Detect which cell encompasses the target text, then output its [X, Y] center coordinate. 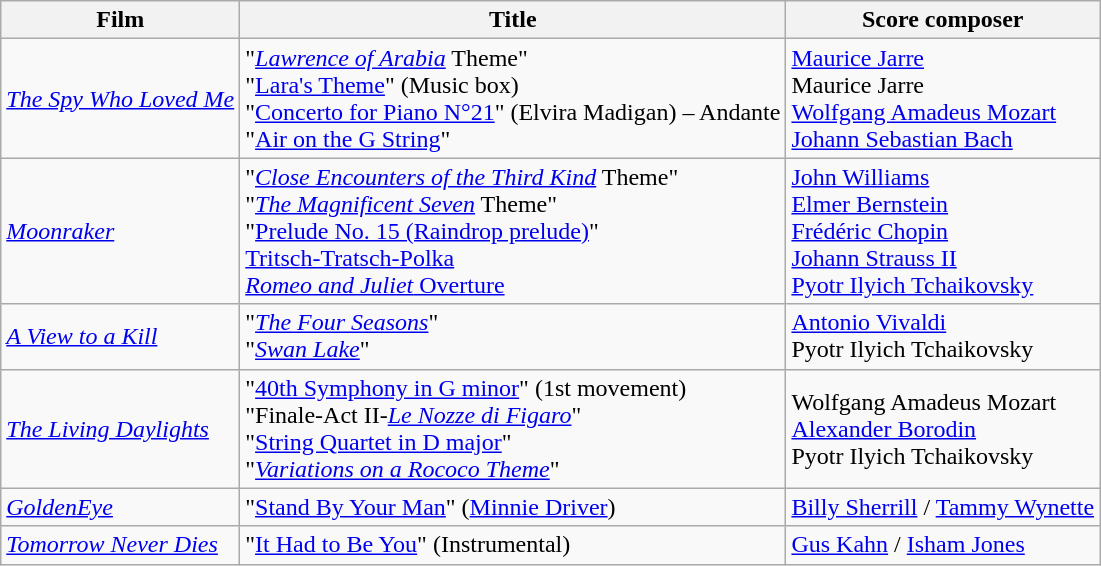
"The Four Seasons""Swan Lake" [513, 336]
"Lawrence of Arabia Theme" "Lara's Theme" (Music box) "Concerto for Piano N°21" (Elvira Madigan) – Andante"Air on the G String" [513, 98]
Wolfgang Amadeus MozartAlexander BorodinPyotr Ilyich Tchaikovsky [943, 428]
Title [513, 20]
"40th Symphony in G minor" (1st movement)"Finale-Act II-Le Nozze di Figaro""String Quartet in D major""Variations on a Rococo Theme" [513, 428]
Antonio VivaldiPyotr Ilyich Tchaikovsky [943, 336]
Film [120, 20]
Score composer [943, 20]
John WilliamsElmer BernsteinFrédéric ChopinJohann Strauss IIPyotr Ilyich Tchaikovsky [943, 231]
"Stand By Your Man" (Minnie Driver) [513, 507]
The Spy Who Loved Me [120, 98]
Maurice JarreMaurice JarreWolfgang Amadeus MozartJohann Sebastian Bach [943, 98]
The Living Daylights [120, 428]
Billy Sherrill / Tammy Wynette [943, 507]
GoldenEye [120, 507]
Gus Kahn / Isham Jones [943, 545]
A View to a Kill [120, 336]
Moonraker [120, 231]
Tomorrow Never Dies [120, 545]
"It Had to Be You" (Instrumental) [513, 545]
